Capture the cell that displays the provided text and extract its (X, Y) central coordinate. 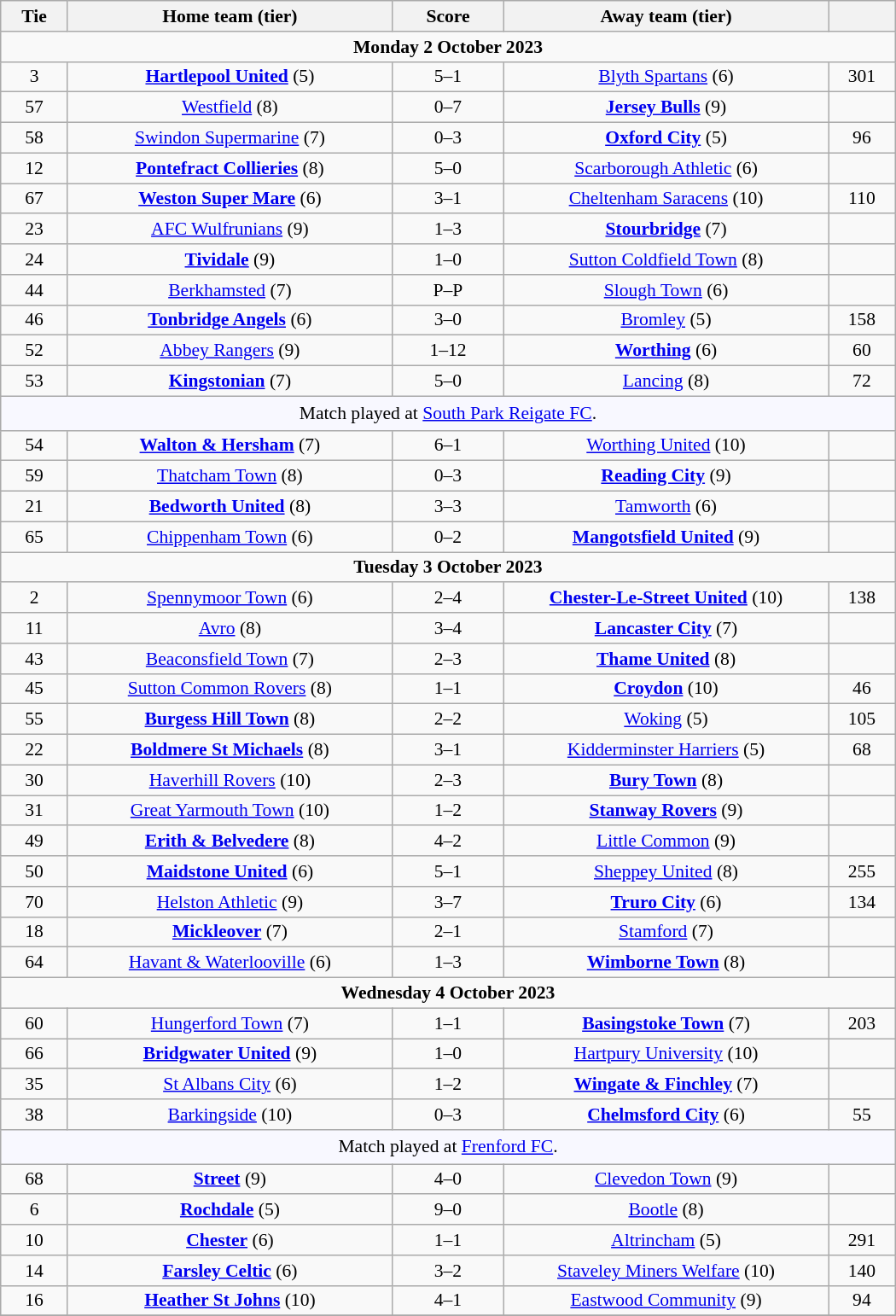
Havant & Waterlooville (6) (230, 963)
Slough Town (6) (666, 290)
Tie (34, 16)
Bedworth United (8) (230, 507)
58 (34, 138)
Away team (tier) (666, 16)
96 (862, 138)
4–1 (447, 1301)
Street (9) (230, 1179)
Thatcham Town (8) (230, 476)
Mangotsfield United (9) (666, 537)
94 (862, 1301)
Bury Town (8) (666, 780)
Eastwood Community (9) (666, 1301)
Walton & Hersham (7) (230, 445)
3–7 (447, 902)
43 (34, 659)
Chester (6) (230, 1240)
Tividale (9) (230, 259)
P–P (447, 290)
Kingstonian (7) (230, 381)
Boldmere St Michaels (8) (230, 750)
66 (34, 1054)
Stamford (7) (666, 932)
Wednesday 4 October 2023 (448, 993)
Oxford City (5) (666, 138)
Hungerford Town (7) (230, 1023)
158 (862, 320)
16 (34, 1301)
Berkhamsted (7) (230, 290)
2–2 (447, 719)
14 (34, 1271)
52 (34, 351)
6–1 (447, 445)
Mickleover (7) (230, 932)
Match played at Frenford FC. (448, 1147)
Home team (tier) (230, 16)
301 (862, 77)
AFC Wulfrunians (9) (230, 230)
4–2 (447, 841)
Heather St Johns (10) (230, 1301)
Wimborne Town (8) (666, 963)
Thame United (8) (666, 659)
67 (34, 199)
Lancing (8) (666, 381)
Farsley Celtic (6) (230, 1271)
Chester-Le-Street United (10) (666, 598)
Staveley Miners Welfare (10) (666, 1271)
3–2 (447, 1271)
Maidstone United (6) (230, 871)
0–7 (447, 108)
57 (34, 108)
Chippenham Town (6) (230, 537)
45 (34, 689)
0–2 (447, 537)
24 (34, 259)
Blyth Spartans (6) (666, 77)
Westfield (8) (230, 108)
Lancaster City (7) (666, 628)
Avro (8) (230, 628)
Cheltenham Saracens (10) (666, 199)
203 (862, 1023)
St Albans City (6) (230, 1085)
21 (34, 507)
70 (34, 902)
Basingstoke Town (7) (666, 1023)
50 (34, 871)
3 (34, 77)
Truro City (6) (666, 902)
Kidderminster Harriers (5) (666, 750)
Rochdale (5) (230, 1210)
9–0 (447, 1210)
Abbey Rangers (9) (230, 351)
54 (34, 445)
Score (447, 16)
255 (862, 871)
Great Yarmouth Town (10) (230, 811)
Bromley (5) (666, 320)
Helston Athletic (9) (230, 902)
Worthing (6) (666, 351)
134 (862, 902)
Spennymoor Town (6) (230, 598)
49 (34, 841)
Hartlepool United (5) (230, 77)
Worthing United (10) (666, 445)
3–0 (447, 320)
291 (862, 1240)
30 (34, 780)
Tamworth (6) (666, 507)
Burgess Hill Town (8) (230, 719)
1–12 (447, 351)
Bridgwater United (9) (230, 1054)
Woking (5) (666, 719)
Bootle (8) (666, 1210)
2–4 (447, 598)
3–4 (447, 628)
65 (34, 537)
Match played at South Park Reigate FC. (448, 413)
Monday 2 October 2023 (448, 47)
Hartpury University (10) (666, 1054)
3–3 (447, 507)
35 (34, 1085)
Barkingside (10) (230, 1115)
10 (34, 1240)
138 (862, 598)
Wingate & Finchley (7) (666, 1085)
2 (34, 598)
59 (34, 476)
31 (34, 811)
Altrincham (5) (666, 1240)
Tuesday 3 October 2023 (448, 568)
Tonbridge Angels (6) (230, 320)
11 (34, 628)
23 (34, 230)
53 (34, 381)
Weston Super Mare (6) (230, 199)
Stourbridge (7) (666, 230)
12 (34, 168)
Erith & Belvedere (8) (230, 841)
Pontefract Collieries (8) (230, 168)
Haverhill Rovers (10) (230, 780)
2–1 (447, 932)
Sutton Coldfield Town (8) (666, 259)
140 (862, 1271)
6 (34, 1210)
Swindon Supermarine (7) (230, 138)
4–0 (447, 1179)
Sheppey United (8) (666, 871)
Beaconsfield Town (7) (230, 659)
Sutton Common Rovers (8) (230, 689)
Clevedon Town (9) (666, 1179)
Chelmsford City (6) (666, 1115)
72 (862, 381)
22 (34, 750)
Scarborough Athletic (6) (666, 168)
Croydon (10) (666, 689)
Stanway Rovers (9) (666, 811)
Reading City (9) (666, 476)
Little Common (9) (666, 841)
Jersey Bulls (9) (666, 108)
44 (34, 290)
105 (862, 719)
110 (862, 199)
38 (34, 1115)
18 (34, 932)
64 (34, 963)
